Output the [x, y] coordinate of the center of the cell containing the given text.  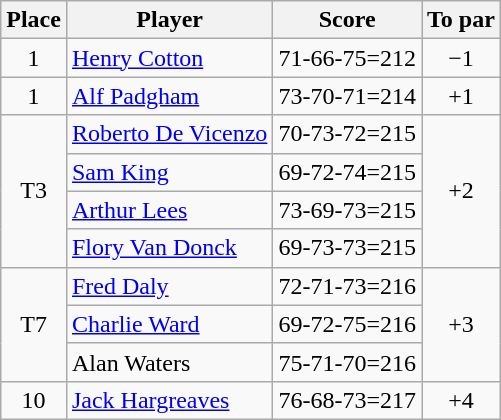
To par [462, 20]
+1 [462, 96]
69-72-75=216 [348, 324]
Charlie Ward [169, 324]
Alf Padgham [169, 96]
+2 [462, 191]
75-71-70=216 [348, 362]
71-66-75=212 [348, 58]
70-73-72=215 [348, 134]
73-69-73=215 [348, 210]
Henry Cotton [169, 58]
Sam King [169, 172]
Roberto De Vicenzo [169, 134]
Place [34, 20]
−1 [462, 58]
Jack Hargreaves [169, 400]
+3 [462, 324]
Fred Daly [169, 286]
73-70-71=214 [348, 96]
72-71-73=216 [348, 286]
T3 [34, 191]
+4 [462, 400]
76-68-73=217 [348, 400]
69-73-73=215 [348, 248]
T7 [34, 324]
69-72-74=215 [348, 172]
Score [348, 20]
10 [34, 400]
Player [169, 20]
Flory Van Donck [169, 248]
Arthur Lees [169, 210]
Alan Waters [169, 362]
